Identify which cell holds the provided text, then report its [X, Y] central coordinate. 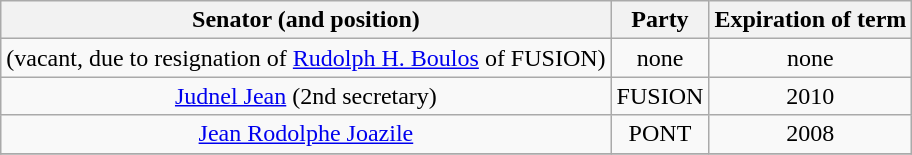
2010 [810, 96]
Judnel Jean (2nd secretary) [306, 96]
Expiration of term [810, 20]
Senator (and position) [306, 20]
Party [660, 20]
(vacant, due to resignation of Rudolph H. Boulos of FUSION) [306, 58]
PONT [660, 134]
Jean Rodolphe Joazile [306, 134]
2008 [810, 134]
FUSION [660, 96]
